From the cell containing the given text, extract its center point as (X, Y) coordinate. 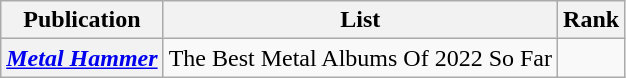
Metal Hammer (82, 58)
Publication (82, 20)
The Best Metal Albums Of 2022 So Far (360, 58)
List (360, 20)
Rank (592, 20)
